Find where the given text appears and provide that cell's center as (X, Y) coordinate. 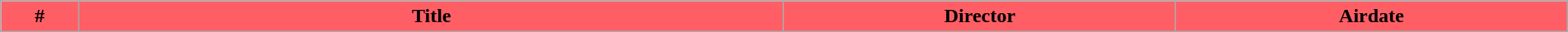
# (40, 16)
Title (432, 16)
Director (980, 16)
Airdate (1372, 16)
